For the text-containing cell, return its midpoint in [x, y] coordinate format. 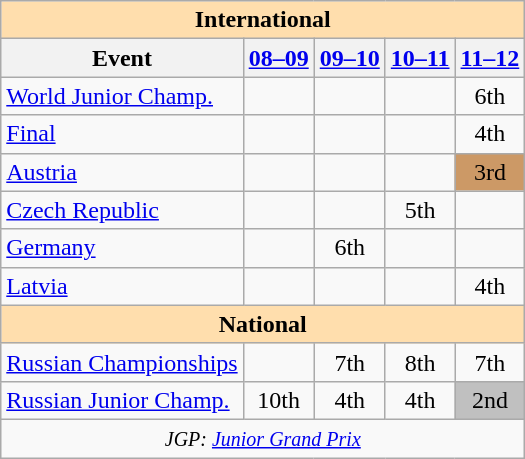
08–09 [278, 58]
10th [278, 400]
09–10 [350, 58]
11–12 [490, 58]
10–11 [420, 58]
Latvia [122, 286]
3rd [490, 172]
Event [122, 58]
Russian Championships [122, 362]
Germany [122, 248]
8th [420, 362]
Czech Republic [122, 210]
2nd [490, 400]
5th [420, 210]
National [263, 324]
JGP: Junior Grand Prix [263, 438]
Austria [122, 172]
Russian Junior Champ. [122, 400]
World Junior Champ. [122, 96]
International [263, 20]
Final [122, 134]
